Output the (X, Y) coordinate of the center of the cell containing the given text.  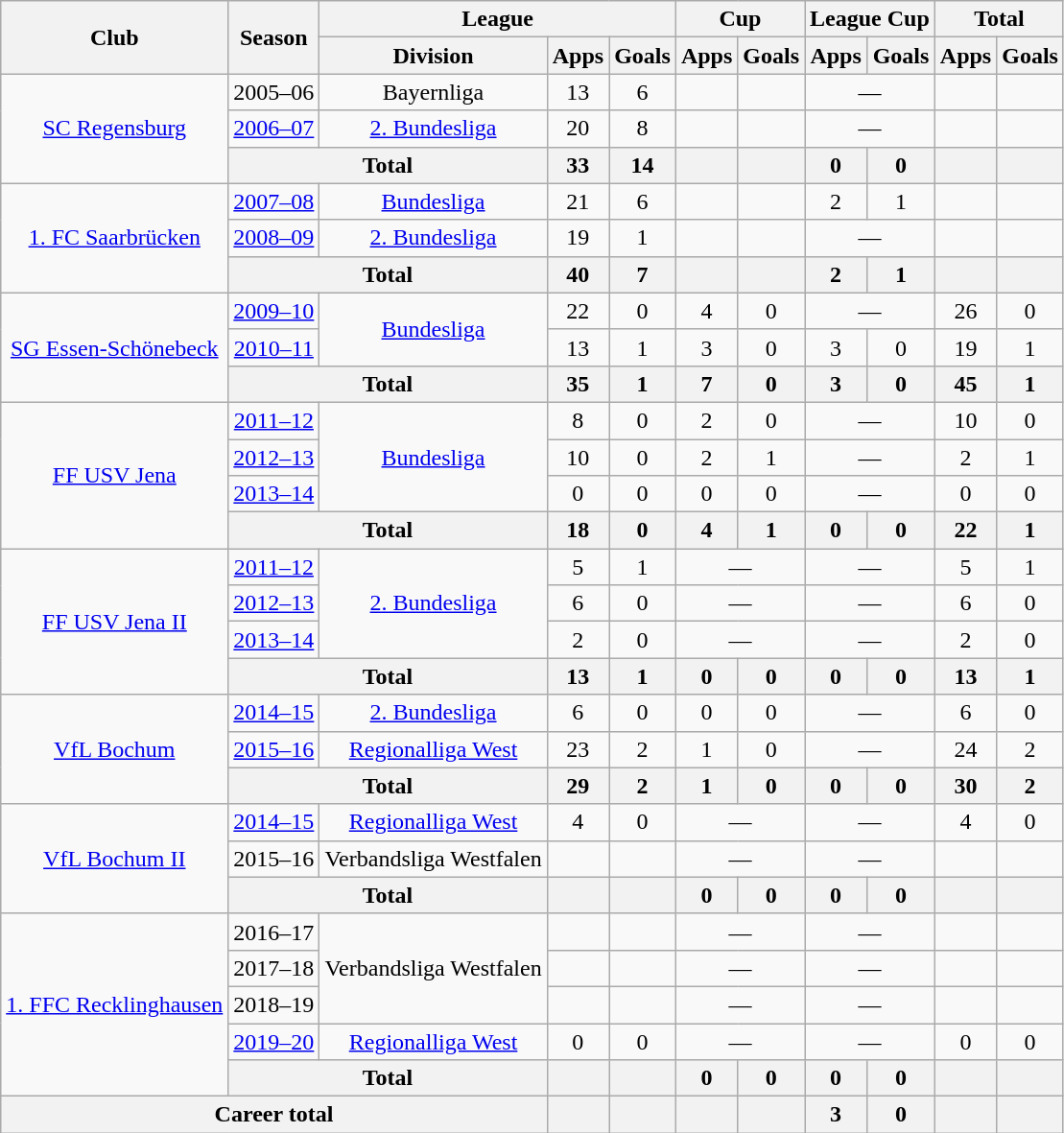
30 (965, 786)
2005–06 (274, 92)
1. FC Saarbrücken (115, 238)
2007–08 (274, 201)
2017–18 (274, 968)
League (497, 19)
Cup (740, 19)
20 (578, 129)
23 (578, 749)
33 (578, 165)
29 (578, 786)
2016–17 (274, 932)
21 (578, 201)
18 (578, 531)
VfL Bochum II (115, 859)
1. FFC Recklinghausen (115, 1004)
Bayernliga (434, 92)
Division (434, 56)
VfL Bochum (115, 749)
40 (578, 274)
2019–20 (274, 1041)
2006–07 (274, 129)
Season (274, 37)
45 (965, 384)
Club (115, 37)
SG Essen-Schönebeck (115, 347)
2018–19 (274, 1004)
35 (578, 384)
FF USV Jena II (115, 622)
FF USV Jena (115, 475)
2010–11 (274, 347)
2009–10 (274, 311)
Career total (274, 1115)
SC Regensburg (115, 129)
2008–09 (274, 238)
14 (643, 165)
League Cup (870, 19)
24 (965, 749)
26 (965, 311)
